Detect which cell encompasses the target text, then output its (x, y) center coordinate. 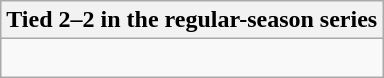
Tied 2–2 in the regular-season series (192, 20)
